Pinpoint the cell where the given text exists, returning its (X, Y) midpoint coordinate. 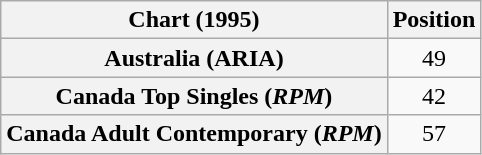
Chart (1995) (194, 20)
49 (434, 58)
57 (434, 134)
Canada Top Singles (RPM) (194, 96)
Canada Adult Contemporary (RPM) (194, 134)
Position (434, 20)
Australia (ARIA) (194, 58)
42 (434, 96)
